Identify which cell holds the provided text, then report its [x, y] central coordinate. 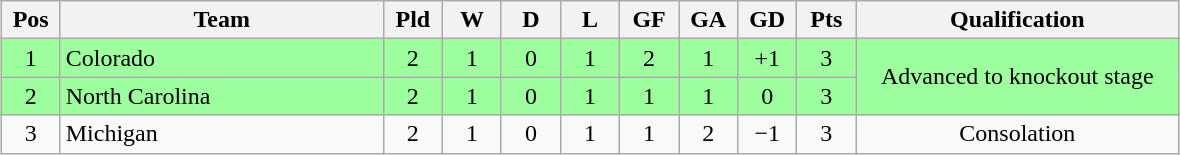
W [472, 20]
GD [768, 20]
Advanced to knockout stage [1018, 77]
L [590, 20]
Pld [412, 20]
GA [708, 20]
GF [650, 20]
Pos [30, 20]
North Carolina [222, 96]
Qualification [1018, 20]
Michigan [222, 134]
Team [222, 20]
Colorado [222, 58]
+1 [768, 58]
−1 [768, 134]
D [530, 20]
Pts [826, 20]
Consolation [1018, 134]
